Pinpoint the cell where the given text exists, returning its [X, Y] midpoint coordinate. 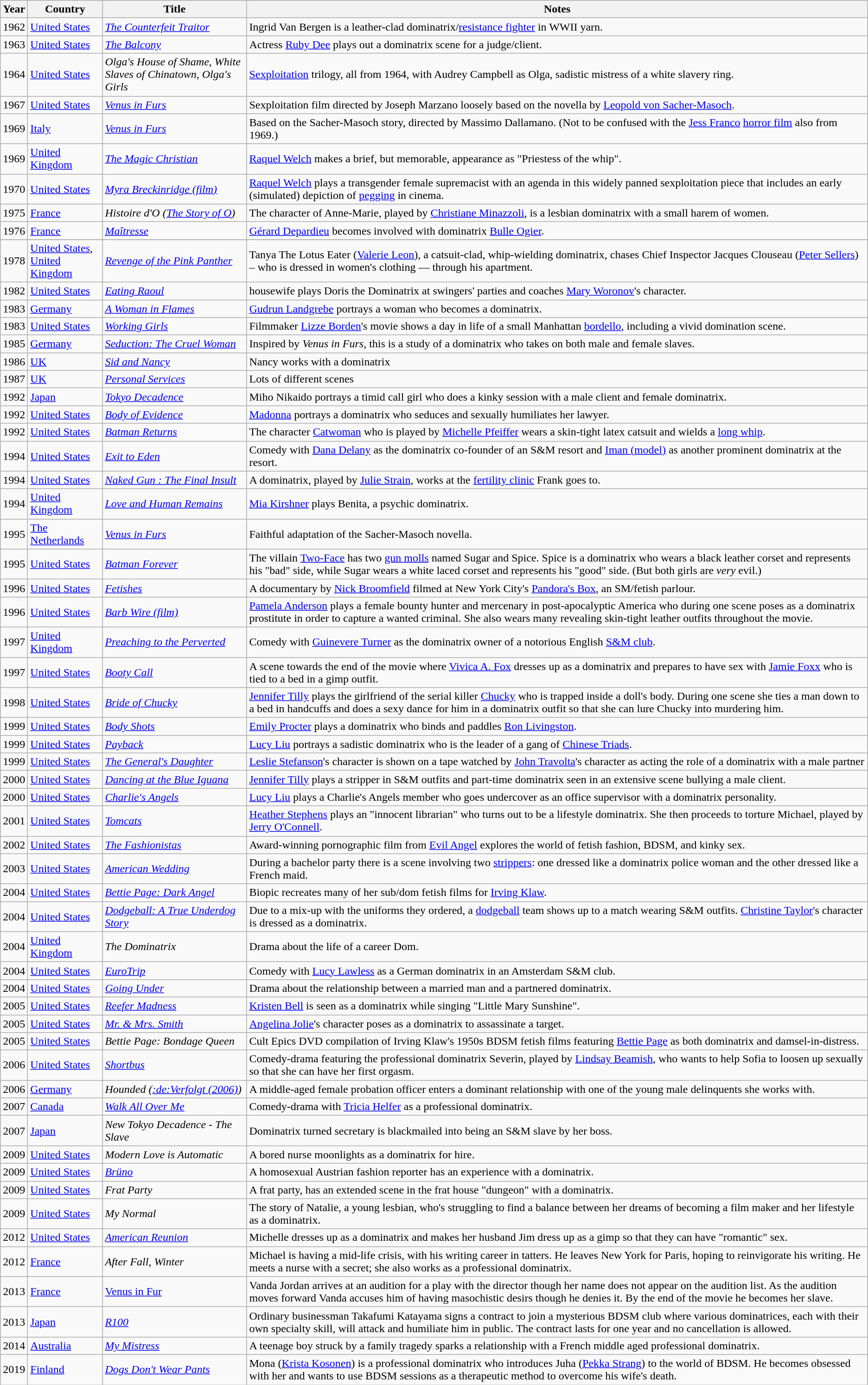
A teenage boy struck by a family tragedy sparks a relationship with a French middle aged professional dominatrix. [557, 1346]
Actress Ruby Dee plays out a dominatrix scene for a judge/client. [557, 45]
Revenge of the Pink Panther [174, 261]
2002 [14, 845]
Leslie Stefanson's character is shown on a tape watched by John Travolta's character as acting the role of a dominatrix with a male partner [557, 762]
Charlie's Angels [174, 797]
Lucy Liu plays a Charlie's Angels member who goes undercover as an office supervisor with a dominatrix personality. [557, 797]
Reefer Madness [174, 1006]
Comedy with Dana Delany as the dominatrix co-founder of an S&M resort and Iman (model) as another prominent dominatrix at the resort. [557, 456]
Exit to Eden [174, 456]
Sexploitation trilogy, all from 1964, with Audrey Campbell as Olga, sadistic mistress of a white slavery ring. [557, 75]
1986 [14, 362]
Gudrun Landgrebe portrays a woman who becomes a dominatrix. [557, 308]
Modern Love is Automatic [174, 1155]
Australia [65, 1346]
Biopic recreates many of her sub/dom fetish films for Irving Klaw. [557, 893]
Olga's House of Shame, White Slaves of Chinatown, Olga's Girls [174, 75]
Going Under [174, 988]
2003 [14, 869]
Body of Evidence [174, 415]
Brüno [174, 1172]
Cult Epics DVD compilation of Irving Klaw's 1950s BDSM fetish films featuring Bettie Page as both dominatrix and damsel-in-distress. [557, 1041]
Love and Human Remains [174, 504]
Histoire d'O (The Story of O) [174, 213]
housewife plays Doris the Dominatrix at swingers' parties and coaches Mary Woronov's character. [557, 291]
1978 [14, 261]
Lucy Liu portrays a sadistic dominatrix who is the leader of a gang of Chinese Triads. [557, 744]
The Dominatrix [174, 947]
Filmmaker Lizze Borden's movie shows a day in life of a small Manhattan bordello, including a vivid domination scene. [557, 326]
Country [65, 9]
1963 [14, 45]
Naked Gun : The Final Insult [174, 480]
My Mistress [174, 1346]
A bored nurse moonlights as a dominatrix for hire. [557, 1155]
Fetishes [174, 588]
Finland [65, 1370]
Bettie Page: Bondage Queen [174, 1041]
Hounded (:de:Verfolgt (2006)) [174, 1089]
A homosexual Austrian fashion reporter has an experience with a dominatrix. [557, 1172]
Jennifer Tilly plays a stripper in S&M outfits and part-time dominatrix seen in an extensive scene bullying a male client. [557, 779]
Batman Returns [174, 432]
A middle-aged female probation officer enters a dominant relationship with one of the young male delinquents she works with. [557, 1089]
Gérard Depardieu becomes involved with dominatrix Bulle Ogier. [557, 230]
Myra Breckinridge (film) [174, 189]
Eating Raoul [174, 291]
Dogs Don't Wear Pants [174, 1370]
Lots of different scenes [557, 379]
Tomcats [174, 821]
Mia Kirshner plays Benita, a psychic dominatrix. [557, 504]
Ingrid Van Bergen is a leather-clad dominatrix/resistance fighter in WWII yarn. [557, 27]
Seduction: The Cruel Woman [174, 344]
The Magic Christian [174, 159]
1982 [14, 291]
Batman Forever [174, 564]
A dominatrix, played by Julie Strain, works at the fertility clinic Frank goes to. [557, 480]
Inspired by Venus in Furs, this is a study of a dominatrix who takes on both male and female slaves. [557, 344]
After Fall, Winter [174, 1261]
A Woman in Flames [174, 308]
Booty Call [174, 672]
Dodgeball: A True Underdog Story [174, 916]
The Balcony [174, 45]
Shortbus [174, 1066]
Faithful adaptation of the Sacher-Masoch novella. [557, 534]
New Tokyo Decadence - The Slave [174, 1130]
Angelina Jolie's character poses as a dominatrix to assassinate a target. [557, 1023]
Year [14, 9]
Dominatrix turned secretary is blackmailed into being an S&M slave by her boss. [557, 1130]
Payback [174, 744]
1976 [14, 230]
Kristen Bell is seen as a dominatrix while singing "Little Mary Sunshine". [557, 1006]
1985 [14, 344]
Mr. & Mrs. Smith [174, 1023]
2019 [14, 1370]
Madonna portrays a dominatrix who seduces and sexually humiliates her lawyer. [557, 415]
Title [174, 9]
Bettie Page: Dark Angel [174, 893]
American Reunion [174, 1238]
Tokyo Decadence [174, 397]
Dancing at the Blue Iguana [174, 779]
Nancy works with a dominatrix [557, 362]
My Normal [174, 1214]
The General's Daughter [174, 762]
A frat party, has an extended scene in the frat house "dungeon" with a dominatrix. [557, 1190]
Sexploitation film directed by Joseph Marzano loosely based on the novella by Leopold von Sacher-Masoch. [557, 105]
1975 [14, 213]
1987 [14, 379]
Preaching to the Perverted [174, 642]
Personal Services [174, 379]
Comedy with Guinevere Turner as the dominatrix owner of a notorious English S&M club. [557, 642]
Sid and Nancy [174, 362]
American Wedding [174, 869]
Notes [557, 9]
The Netherlands [65, 534]
Body Shots [174, 727]
Comedy-drama with Tricia Helfer as a professional dominatrix. [557, 1107]
1998 [14, 703]
The character Catwoman who is played by Michelle Pfeiffer wears a skin-tight latex catsuit and wields a long whip. [557, 432]
2001 [14, 821]
Venus in Fur [174, 1292]
Comedy with Lucy Lawless as a German dominatrix in an Amsterdam S&M club. [557, 970]
Emily Procter plays a dominatrix who binds and paddles Ron Livingston. [557, 727]
1970 [14, 189]
Barb Wire (film) [174, 612]
EuroTrip [174, 970]
1967 [14, 105]
Maîtresse [174, 230]
Drama about the life of a career Dom. [557, 947]
The Fashionistas [174, 845]
2014 [14, 1346]
Award-winning pornographic film from Evil Angel explores the world of fetish fashion, BDSM, and kinky sex. [557, 845]
1964 [14, 75]
Miho Nikaido portrays a timid call girl who does a kinky session with a male client and female dominatrix. [557, 397]
Michelle dresses up as a dominatrix and makes her husband Jim dress up as a gimp so that they can have "romantic" sex. [557, 1238]
United States, United Kingdom [65, 261]
Italy [65, 129]
Working Girls [174, 326]
The Counterfeit Traitor [174, 27]
1962 [14, 27]
Bride of Chucky [174, 703]
Canada [65, 1107]
Drama about the relationship between a married man and a partnered dominatrix. [557, 988]
A documentary by Nick Broomfield filmed at New York City's Pandora's Box, an SM/fetish parlour. [557, 588]
Frat Party [174, 1190]
The character of Anne-Marie, played by Christiane Minazzoli, is a lesbian dominatrix with a small harem of women. [557, 213]
Walk All Over Me [174, 1107]
R100 [174, 1321]
Raquel Welch makes a brief, but memorable, appearance as "Priestess of the whip". [557, 159]
Based on the Sacher-Masoch story, directed by Massimo Dallamano. (Not to be confused with the Jess Franco horror film also from 1969.) [557, 129]
